Search for the cell housing the specified text and yield its (X, Y) center coordinate. 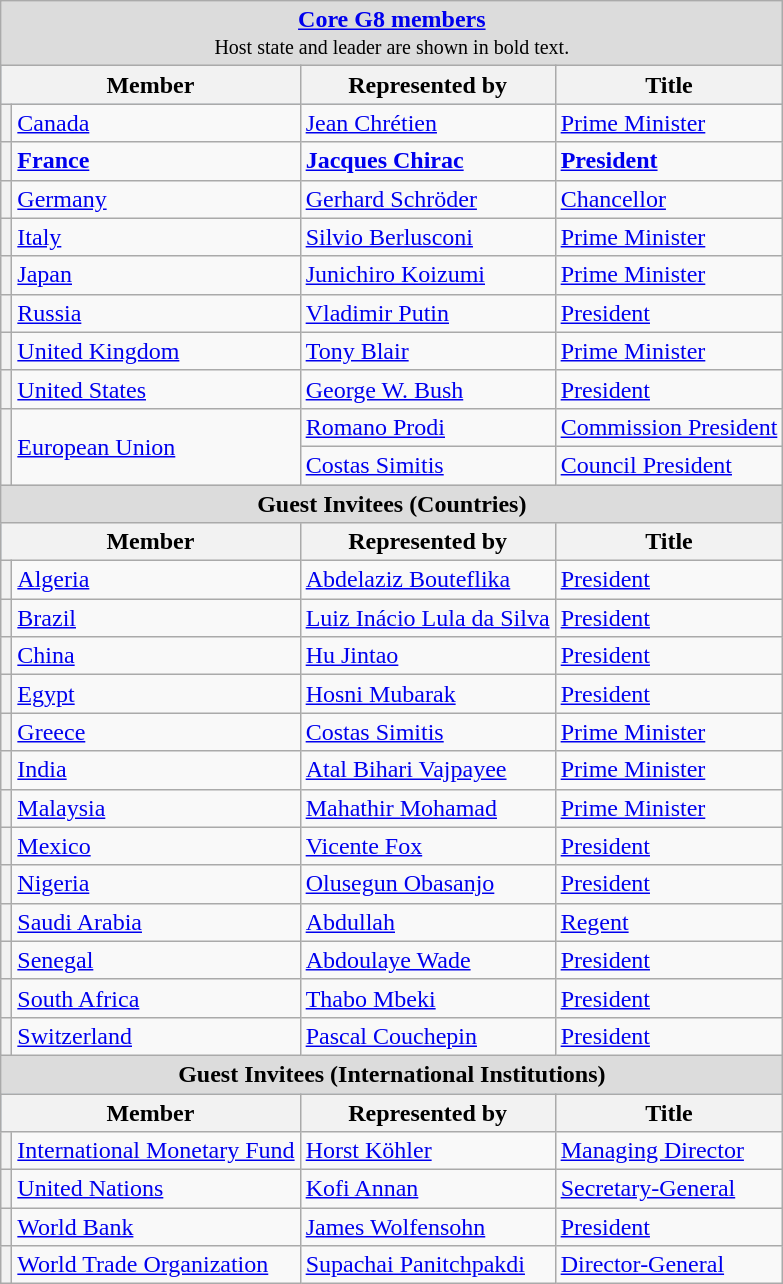
Pascal Couchepin (428, 1036)
Hu Jintao (428, 656)
Algeria (156, 580)
Council President (669, 465)
United Nations (156, 1189)
Germany (156, 199)
France (156, 161)
Abdoulaye Wade (428, 960)
Silvio Berlusconi (428, 237)
Greece (156, 732)
Japan (156, 275)
Senegal (156, 960)
Egypt (156, 694)
Brazil (156, 618)
European Union (156, 446)
Managing Director (669, 1151)
Olusegun Obasanjo (428, 884)
Secretary-General (669, 1189)
World Bank (156, 1227)
Abdelaziz Bouteflika (428, 580)
Regent (669, 922)
Junichiro Koizumi (428, 275)
Core G8 membersHost state and leader are shown in bold text. (392, 34)
Canada (156, 123)
India (156, 770)
Mahathir Mohamad (428, 808)
Director-General (669, 1265)
Guest Invitees (Countries) (392, 503)
World Trade Organization (156, 1265)
United States (156, 389)
Abdullah (428, 922)
Gerhard Schröder (428, 199)
Jacques Chirac (428, 161)
Luiz Inácio Lula da Silva (428, 618)
Jean Chrétien (428, 123)
United Kingdom (156, 351)
Tony Blair (428, 351)
Supachai Panitchpakdi (428, 1265)
Romano Prodi (428, 427)
Vicente Fox (428, 846)
George W. Bush (428, 389)
Thabo Mbeki (428, 998)
Italy (156, 237)
Saudi Arabia (156, 922)
Switzerland (156, 1036)
Horst Köhler (428, 1151)
Nigeria (156, 884)
Kofi Annan (428, 1189)
Chancellor (669, 199)
Atal Bihari Vajpayee (428, 770)
Vladimir Putin (428, 313)
International Monetary Fund (156, 1151)
China (156, 656)
Commission President (669, 427)
Mexico (156, 846)
Russia (156, 313)
Guest Invitees (International Institutions) (392, 1074)
Malaysia (156, 808)
James Wolfensohn (428, 1227)
South Africa (156, 998)
Hosni Mubarak (428, 694)
